Search for the cell housing the specified text and yield its (X, Y) center coordinate. 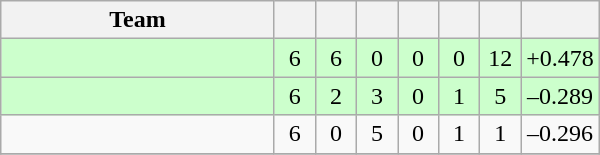
+0.478 (560, 58)
3 (376, 96)
–0.296 (560, 134)
Team (138, 20)
12 (500, 58)
2 (336, 96)
–0.289 (560, 96)
